Output the (X, Y) coordinate of the center of the cell containing the given text.  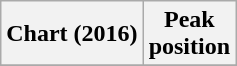
Peakposition (189, 34)
Chart (2016) (72, 34)
